Capture the cell that displays the provided text and extract its (x, y) central coordinate. 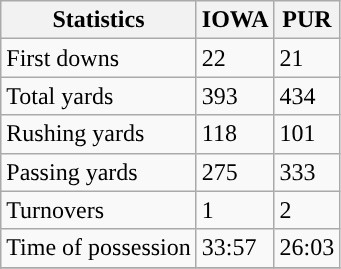
101 (307, 134)
393 (235, 96)
Turnovers (99, 210)
118 (235, 134)
Passing yards (99, 172)
Total yards (99, 96)
1 (235, 210)
2 (307, 210)
26:03 (307, 248)
21 (307, 58)
Statistics (99, 20)
IOWA (235, 20)
333 (307, 172)
275 (235, 172)
22 (235, 58)
434 (307, 96)
Rushing yards (99, 134)
First downs (99, 58)
PUR (307, 20)
33:57 (235, 248)
Time of possession (99, 248)
